Pinpoint the cell where the given text exists, returning its (X, Y) midpoint coordinate. 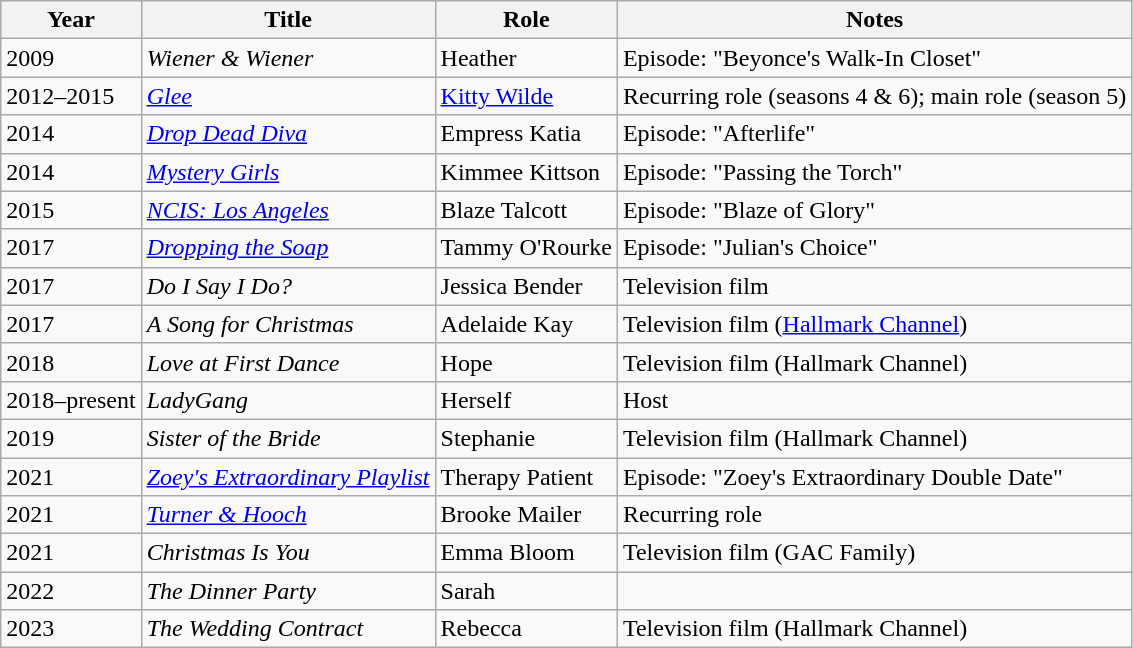
Adelaide Kay (526, 324)
Kimmee Kittson (526, 172)
Mystery Girls (288, 172)
Wiener & Wiener (288, 58)
Recurring role (874, 515)
Kitty Wilde (526, 96)
Episode: "Blaze of Glory" (874, 210)
Empress Katia (526, 134)
2018 (71, 362)
2019 (71, 438)
Tammy O'Rourke (526, 248)
Stephanie (526, 438)
Emma Bloom (526, 553)
Therapy Patient (526, 477)
Heather (526, 58)
A Song for Christmas (288, 324)
Television film (874, 286)
Year (71, 20)
Episode: "Zoey's Extraordinary Double Date" (874, 477)
Role (526, 20)
The Wedding Contract (288, 629)
Episode: "Julian's Choice" (874, 248)
NCIS: Los Angeles (288, 210)
Dropping the Soap (288, 248)
Sister of the Bride (288, 438)
2023 (71, 629)
Recurring role (seasons 4 & 6); main role (season 5) (874, 96)
Television film (GAC Family) (874, 553)
Rebecca (526, 629)
Love at First Dance (288, 362)
Drop Dead Diva (288, 134)
Herself (526, 400)
Host (874, 400)
2015 (71, 210)
Episode: "Passing the Torch" (874, 172)
Episode: "Afterlife" (874, 134)
Glee (288, 96)
LadyGang (288, 400)
Episode: "Beyonce's Walk-In Closet" (874, 58)
Do I Say I Do? (288, 286)
Blaze Talcott (526, 210)
Zoey's Extraordinary Playlist (288, 477)
Title (288, 20)
Hope (526, 362)
Sarah (526, 591)
2018–present (71, 400)
Christmas Is You (288, 553)
2022 (71, 591)
Brooke Mailer (526, 515)
2012–2015 (71, 96)
Turner & Hooch (288, 515)
2009 (71, 58)
Notes (874, 20)
The Dinner Party (288, 591)
Jessica Bender (526, 286)
